Pinpoint the cell where the given text exists, returning its (x, y) midpoint coordinate. 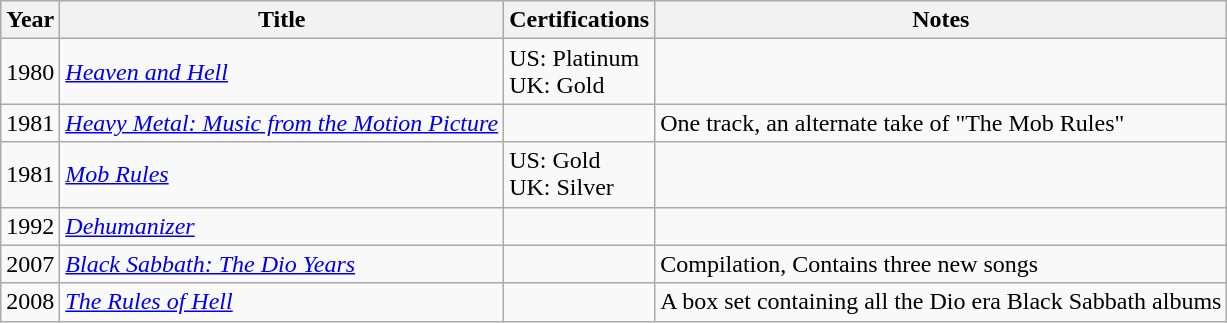
US: GoldUK: Silver (580, 174)
Mob Rules (282, 174)
Heaven and Hell (282, 72)
2008 (30, 302)
Year (30, 20)
Certifications (580, 20)
Notes (941, 20)
Compilation, Contains three new songs (941, 264)
US: PlatinumUK: Gold (580, 72)
Heavy Metal: Music from the Motion Picture (282, 123)
The Rules of Hell (282, 302)
2007 (30, 264)
Title (282, 20)
1980 (30, 72)
A box set containing all the Dio era Black Sabbath albums (941, 302)
Black Sabbath: The Dio Years (282, 264)
One track, an alternate take of "The Mob Rules" (941, 123)
1992 (30, 226)
Dehumanizer (282, 226)
